Identify which cell holds the provided text, then report its [X, Y] central coordinate. 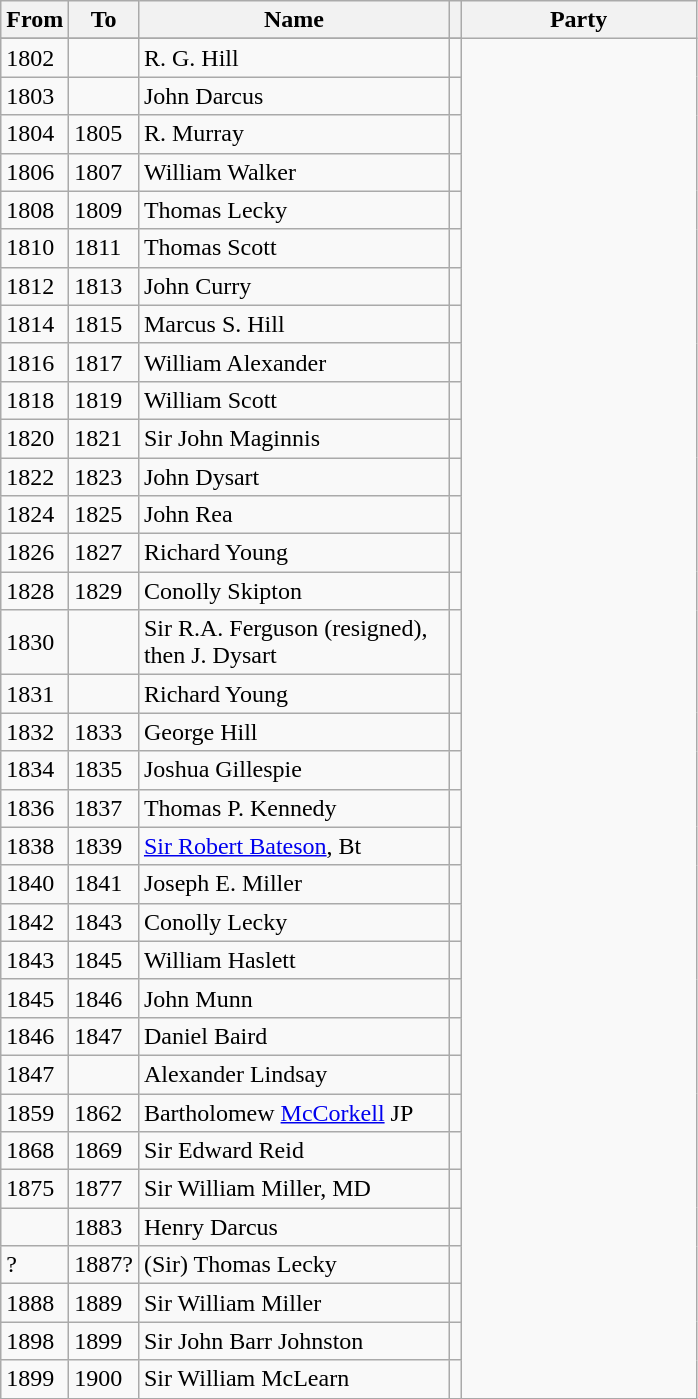
William Alexander [294, 362]
Sir Edward Reid [294, 1151]
John Curry [294, 286]
1817 [104, 362]
Sir William Miller [294, 1303]
Joseph E. Miller [294, 884]
R. G. Hill [294, 58]
1831 [35, 694]
1862 [104, 1113]
1898 [35, 1341]
Name [294, 20]
Alexander Lindsay [294, 1074]
Thomas P. Kennedy [294, 808]
R. Murray [294, 134]
? [35, 1265]
Sir William McLearn [294, 1379]
1889 [104, 1303]
1805 [104, 134]
Henry Darcus [294, 1227]
(Sir) Thomas Lecky [294, 1265]
Thomas Lecky [294, 210]
1824 [35, 515]
1827 [104, 553]
1837 [104, 808]
1811 [104, 248]
Marcus S. Hill [294, 324]
1834 [35, 770]
George Hill [294, 732]
1868 [35, 1151]
1819 [104, 400]
Sir R.A. Ferguson (resigned), then J. Dysart [294, 642]
1803 [35, 96]
John Darcus [294, 96]
1807 [104, 172]
1818 [35, 400]
1808 [35, 210]
Joshua Gillespie [294, 770]
1830 [35, 642]
1832 [35, 732]
1816 [35, 362]
1838 [35, 846]
To [104, 20]
1809 [104, 210]
1810 [35, 248]
1823 [104, 477]
Sir Robert Bateson, Bt [294, 846]
Sir William Miller, MD [294, 1189]
1802 [35, 58]
William Haslett [294, 960]
William Scott [294, 400]
1842 [35, 922]
1813 [104, 286]
1859 [35, 1113]
1826 [35, 553]
1887? [104, 1265]
1828 [35, 591]
1835 [104, 770]
Daniel Baird [294, 1036]
1836 [35, 808]
Thomas Scott [294, 248]
1840 [35, 884]
1812 [35, 286]
1829 [104, 591]
1806 [35, 172]
1839 [104, 846]
John Dysart [294, 477]
1877 [104, 1189]
1875 [35, 1189]
John Rea [294, 515]
1814 [35, 324]
Party [579, 20]
Sir John Barr Johnston [294, 1341]
1841 [104, 884]
1825 [104, 515]
1821 [104, 438]
William Walker [294, 172]
Conolly Lecky [294, 922]
Sir John Maginnis [294, 438]
John Munn [294, 998]
1833 [104, 732]
1883 [104, 1227]
1822 [35, 477]
1869 [104, 1151]
From [35, 20]
1900 [104, 1379]
1815 [104, 324]
1804 [35, 134]
1888 [35, 1303]
1820 [35, 438]
Bartholomew McCorkell JP [294, 1113]
Conolly Skipton [294, 591]
